Scan for the cell matching the given text and deliver its (X, Y) coordinate at center. 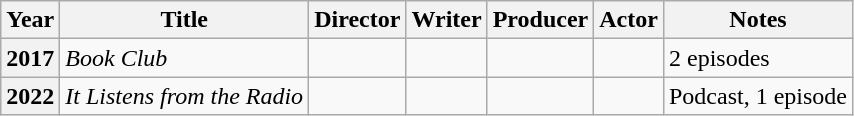
2 episodes (758, 58)
Title (184, 20)
Producer (540, 20)
Year (30, 20)
Writer (446, 20)
2017 (30, 58)
Director (358, 20)
Notes (758, 20)
Book Club (184, 58)
Actor (629, 20)
Podcast, 1 episode (758, 96)
It Listens from the Radio (184, 96)
2022 (30, 96)
